Return the (X, Y) coordinate for the center point of the cell that contains the specified text.  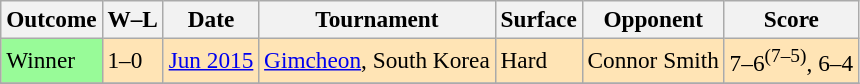
W–L (132, 19)
Gimcheon, South Korea (377, 60)
Connor Smith (653, 60)
Outcome (52, 19)
Date (210, 19)
Surface (538, 19)
1–0 (132, 60)
Tournament (377, 19)
Winner (52, 60)
Score (791, 19)
Hard (538, 60)
7–6(7–5), 6–4 (791, 60)
Opponent (653, 19)
Jun 2015 (210, 60)
